Locate the cell with the specified text and output its (X, Y) center coordinate. 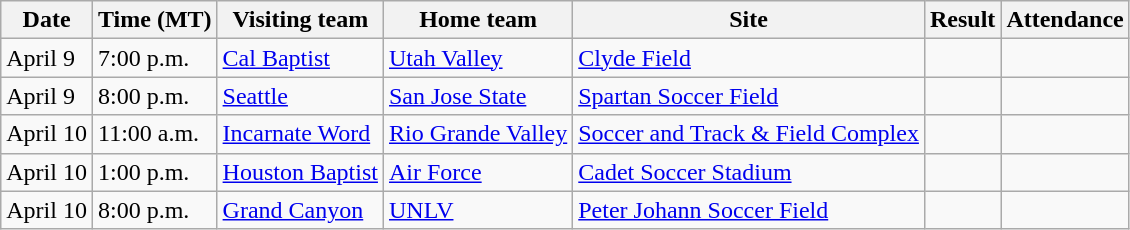
Date (47, 20)
Cal Baptist (300, 58)
Spartan Soccer Field (749, 96)
Grand Canyon (300, 210)
Time (MT) (154, 20)
Air Force (478, 172)
1:00 p.m. (154, 172)
San Jose State (478, 96)
11:00 a.m. (154, 134)
Peter Johann Soccer Field (749, 210)
Seattle (300, 96)
UNLV (478, 210)
Incarnate Word (300, 134)
Soccer and Track & Field Complex (749, 134)
7:00 p.m. (154, 58)
Utah Valley (478, 58)
Houston Baptist (300, 172)
Clyde Field (749, 58)
Home team (478, 20)
Rio Grande Valley (478, 134)
Site (749, 20)
Cadet Soccer Stadium (749, 172)
Attendance (1065, 20)
Visiting team (300, 20)
Result (962, 20)
